For the text-containing cell, return its midpoint in (X, Y) coordinate format. 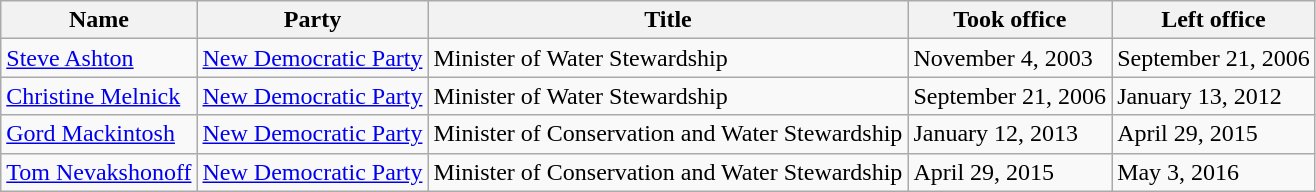
Party (312, 20)
November 4, 2003 (1010, 58)
Christine Melnick (99, 96)
Steve Ashton (99, 58)
Name (99, 20)
Gord Mackintosh (99, 134)
January 13, 2012 (1214, 96)
Left office (1214, 20)
January 12, 2013 (1010, 134)
Title (668, 20)
Tom Nevakshonoff (99, 172)
Took office (1010, 20)
May 3, 2016 (1214, 172)
